Identify which cell holds the provided text, then report its [X, Y] central coordinate. 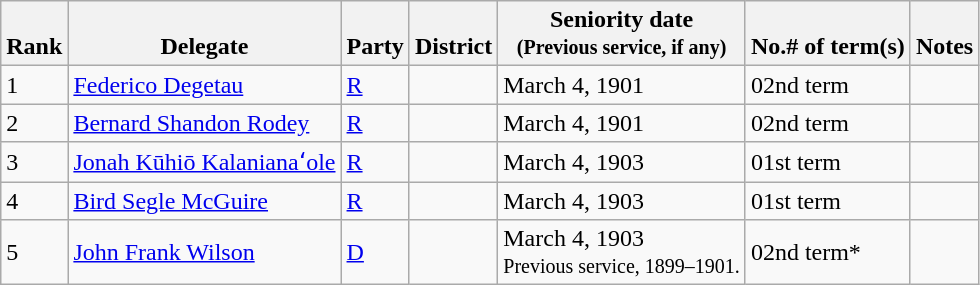
02nd term* [828, 252]
March 4, 1903Previous service, 1899–1901. [622, 252]
Notes [944, 34]
Rank [34, 34]
District [453, 34]
Bird Segle McGuire [204, 201]
Seniority date(Previous service, if any) [622, 34]
Party [375, 34]
Jonah Kūhiō Kalanianaʻole [204, 162]
2 [34, 123]
Bernard Shandon Rodey [204, 123]
Federico Degetau [204, 85]
4 [34, 201]
No.# of term(s) [828, 34]
3 [34, 162]
Delegate [204, 34]
John Frank Wilson [204, 252]
D [375, 252]
5 [34, 252]
1 [34, 85]
